Provide the (X, Y) coordinate of the cell's center where the given text is located.  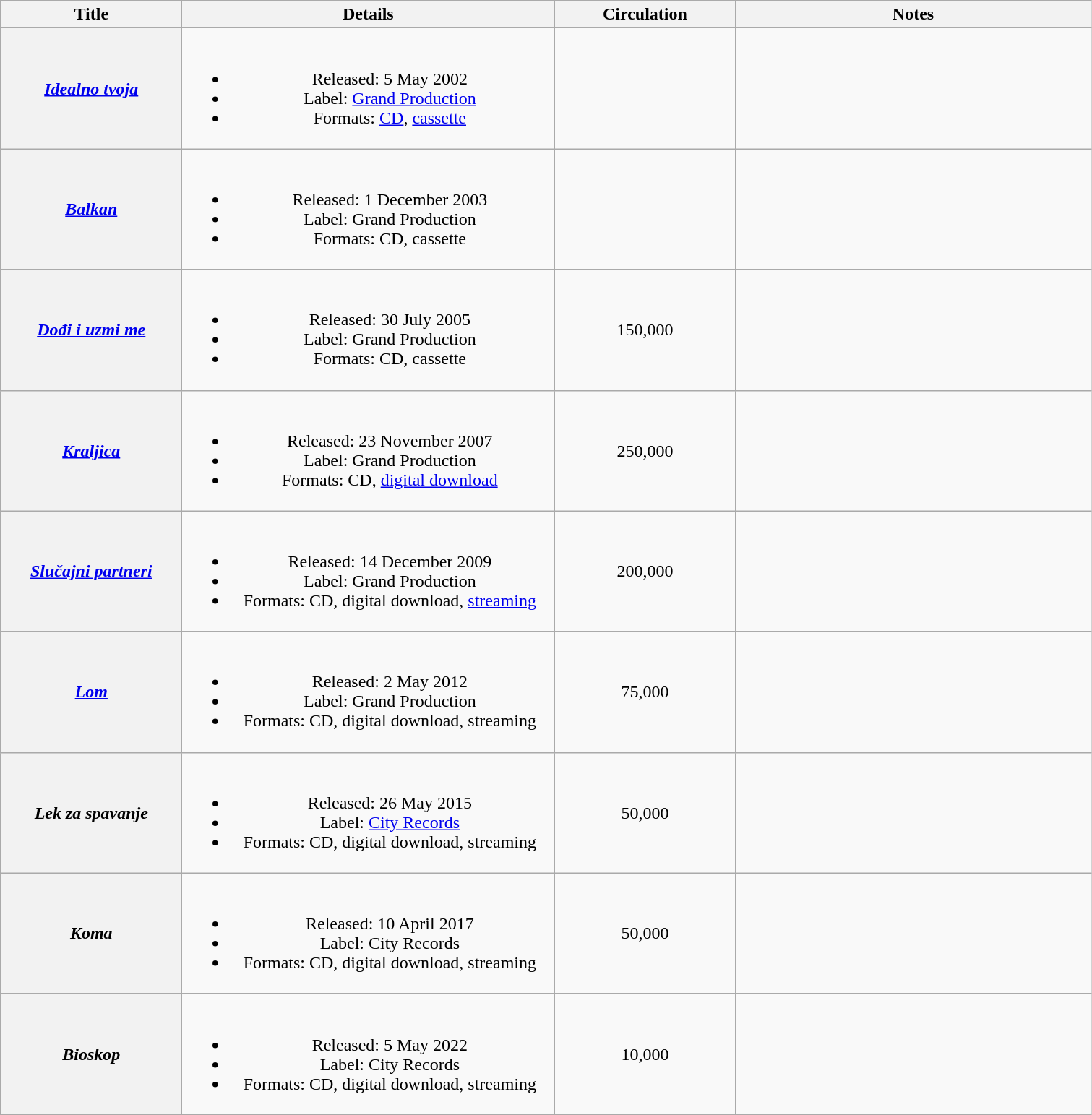
Koma (91, 934)
Released: 5 May 2002Label: Grand ProductionFormats: CD, cassette (369, 88)
Bioskop (91, 1054)
Released: 26 May 2015Label: City RecordsFormats: CD, digital download, streaming (369, 812)
Dođi i uzmi me (91, 330)
Released: 1 December 2003Label: Grand ProductionFormats: CD, cassette (369, 210)
250,000 (645, 451)
Title (91, 14)
10,000 (645, 1054)
Balkan (91, 210)
Lom (91, 692)
Released: 30 July 2005Label: Grand ProductionFormats: CD, cassette (369, 330)
Released: 14 December 2009Label: Grand ProductionFormats: CD, digital download, streaming (369, 571)
Lek za spavanje (91, 812)
200,000 (645, 571)
Circulation (645, 14)
75,000 (645, 692)
Kraljica (91, 451)
Released: 23 November 2007Label: Grand ProductionFormats: CD, digital download (369, 451)
Released: 2 May 2012Label: Grand ProductionFormats: CD, digital download, streaming (369, 692)
Slučajni partneri (91, 571)
Released: 10 April 2017Label: City RecordsFormats: CD, digital download, streaming (369, 934)
Released: 5 May 2022Label: City RecordsFormats: CD, digital download, streaming (369, 1054)
Idealno tvoja (91, 88)
150,000 (645, 330)
Notes (913, 14)
Details (369, 14)
